Locate the cell with the specified text and output its (x, y) center coordinate. 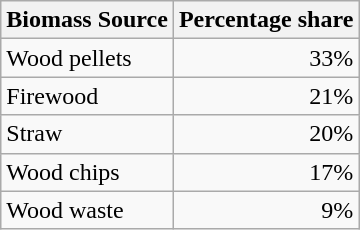
Straw (88, 134)
33% (266, 58)
9% (266, 210)
Percentage share (266, 20)
Biomass Source (88, 20)
17% (266, 172)
20% (266, 134)
Wood waste (88, 210)
Wood chips (88, 172)
21% (266, 96)
Firewood (88, 96)
Wood pellets (88, 58)
